Extract the [x, y] coordinate from the center of the cell holding the provided text.  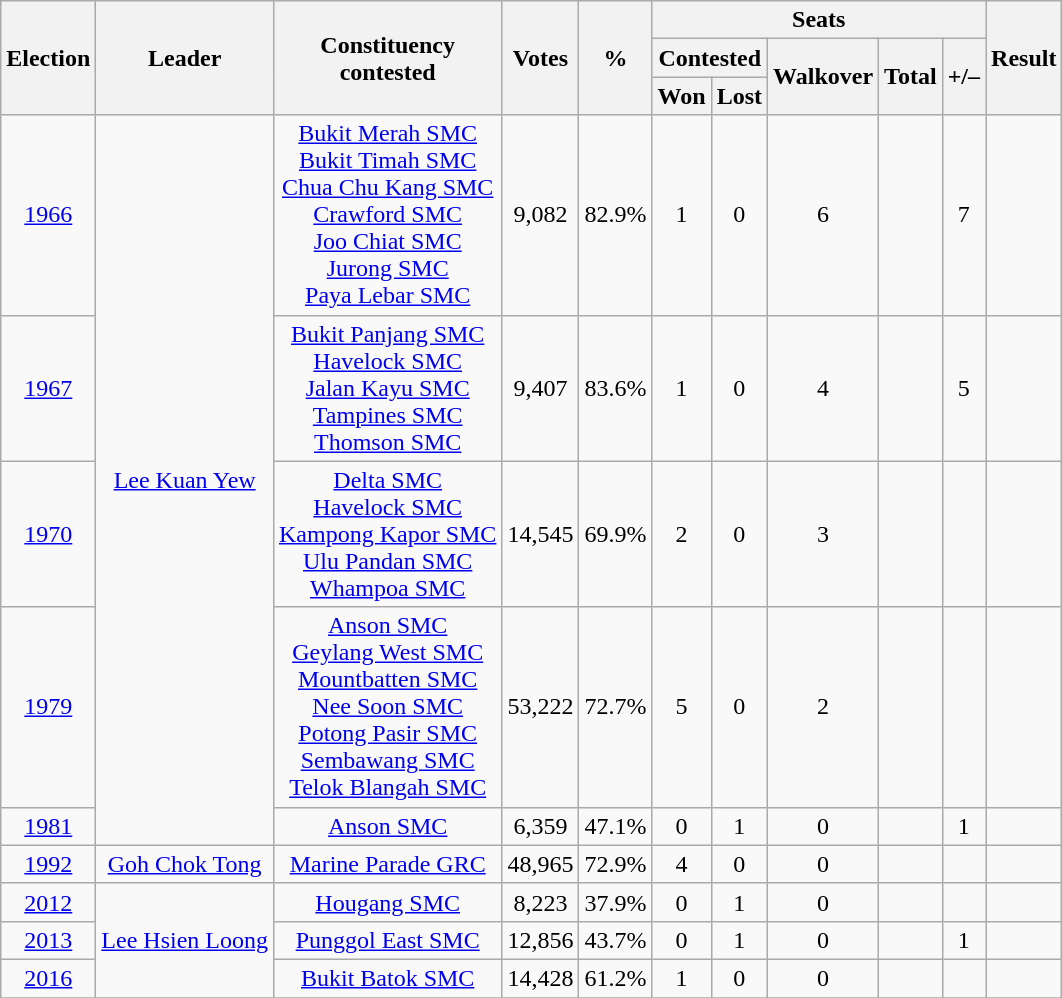
1992 [48, 864]
Total [911, 77]
Leader [185, 58]
6,359 [540, 826]
Delta SMCHavelock SMCKampong Kapor SMCUlu Pandan SMCWhampoa SMC [387, 534]
14,428 [540, 978]
2012 [48, 902]
72.7% [616, 707]
82.9% [616, 215]
1979 [48, 707]
Constituencycontested [387, 58]
Seats [819, 20]
72.9% [616, 864]
Contested [710, 58]
Votes [540, 58]
1966 [48, 215]
Marine Parade GRC [387, 864]
12,856 [540, 940]
Bukit Panjang SMCHavelock SMCJalan Kayu SMCTampines SMCThomson SMC [387, 388]
9,407 [540, 388]
2016 [48, 978]
Bukit Batok SMC [387, 978]
Punggol East SMC [387, 940]
Lee Kuan Yew [185, 480]
2013 [48, 940]
1981 [48, 826]
7 [964, 215]
Lee Hsien Loong [185, 940]
3 [824, 534]
43.7% [616, 940]
Result [1024, 58]
1970 [48, 534]
Anson SMCGeylang West SMCMountbatten SMCNee Soon SMCPotong Pasir SMCSembawang SMCTelok Blangah SMC [387, 707]
37.9% [616, 902]
83.6% [616, 388]
Walkover [824, 77]
47.1% [616, 826]
9,082 [540, 215]
Bukit Merah SMCBukit Timah SMCChua Chu Kang SMCCrawford SMCJoo Chiat SMCJurong SMCPaya Lebar SMC [387, 215]
Won [682, 96]
53,222 [540, 707]
+/– [964, 77]
1967 [48, 388]
6 [824, 215]
Election [48, 58]
% [616, 58]
48,965 [540, 864]
69.9% [616, 534]
8,223 [540, 902]
Goh Chok Tong [185, 864]
Anson SMC [387, 826]
Hougang SMC [387, 902]
14,545 [540, 534]
61.2% [616, 978]
Lost [739, 96]
